Scan for the cell matching the given text and deliver its [x, y] coordinate at center. 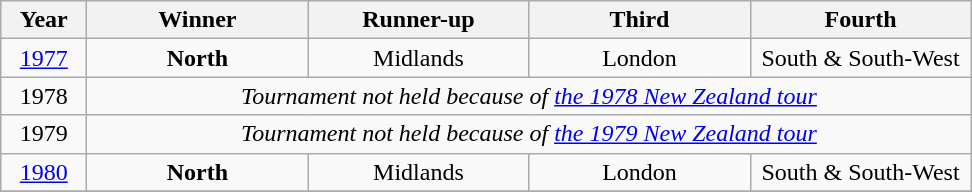
Third [640, 20]
Runner-up [418, 20]
1977 [44, 58]
1978 [44, 96]
Year [44, 20]
1980 [44, 172]
Fourth [860, 20]
Tournament not held because of the 1978 New Zealand tour [529, 96]
Tournament not held because of the 1979 New Zealand tour [529, 134]
1979 [44, 134]
Winner [198, 20]
